Provide the (X, Y) coordinate of the cell's center where the given text is located.  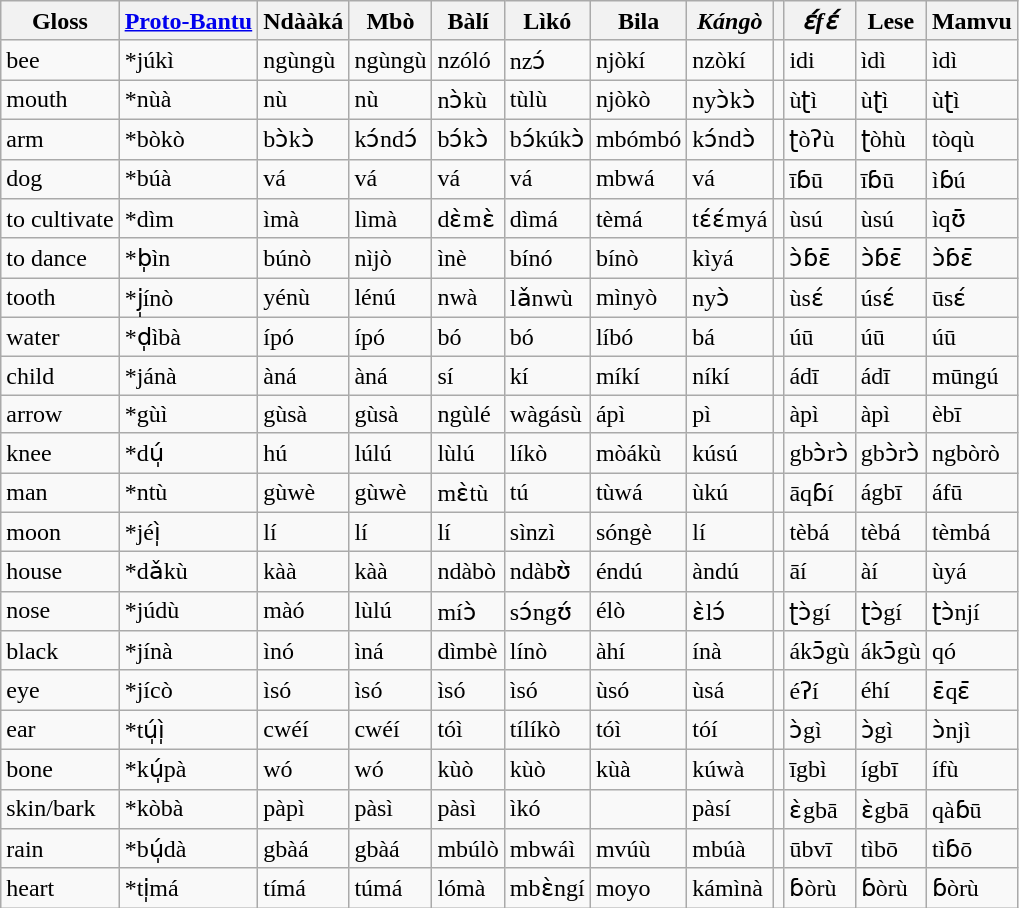
ágbī (890, 492)
qó (972, 651)
*jéì̩ (188, 532)
tílíkò (547, 730)
*búà (188, 179)
mvúù (638, 849)
ngùlé (468, 414)
ɔ̀njì (972, 730)
éndú (638, 572)
bɔ̀kɔ̀ (304, 139)
*ntù (188, 492)
*dìm (188, 219)
úsɛ́ (890, 298)
man (60, 492)
ígbī (890, 769)
kìyá (730, 258)
bone (60, 769)
bɔ́kúkɔ̀ (547, 139)
pàsí (730, 809)
pàpì (304, 809)
ìnó (304, 651)
bee (60, 60)
idi (820, 60)
*tú̩ì̩ (188, 730)
Mbò (390, 21)
lǎnwù (547, 298)
*bòkò (188, 139)
knee (60, 453)
àndú (730, 572)
sɔ́ngʊ́ (547, 611)
rain (60, 849)
*j̩ínò (188, 298)
*bú̩dà (188, 849)
mbwáì (547, 849)
nyɔ̀kɔ̀ (730, 100)
mbómbó (638, 139)
mìnyò (638, 298)
ìnè (468, 258)
īgbì (820, 769)
tɛ́ɛ́myá (730, 219)
nzòkí (730, 60)
ūbvī (820, 849)
sí (468, 376)
nzóló (468, 60)
ndàbò (468, 572)
*gùì (188, 414)
arrow (60, 414)
bá (730, 337)
yénù (304, 298)
house (60, 572)
tìɓō (972, 849)
ūsɛ́ (972, 298)
water (60, 337)
Gloss (60, 21)
bínò (638, 258)
ùsɛ́ (820, 298)
líbó (638, 337)
kúwà (730, 769)
ndàbʊ̀ (547, 572)
ínà (730, 651)
ìkó (547, 809)
tóí (730, 730)
skin/bark (60, 809)
dɛ̀mɛ̀ (468, 219)
moon (60, 532)
ùyá (972, 572)
hú (304, 453)
ífù (972, 769)
āí (820, 572)
sìnzì (547, 532)
njòkò (638, 100)
ɛ̀lɔ́ (730, 611)
màó (304, 611)
níkí (730, 376)
éʔí (820, 690)
kùà (638, 769)
lúlú (390, 453)
heart (60, 888)
*jícò (188, 690)
njòkí (638, 60)
kí (547, 376)
Bàlí (468, 21)
nɔ̀kù (468, 100)
moyo (638, 888)
áfū (972, 492)
ʈɔ̀njí (972, 611)
nwà (468, 298)
tú (547, 492)
Mamvu (972, 21)
mɛ̀tù (468, 492)
eye (60, 690)
dog (60, 179)
àhí (638, 651)
nìjò (390, 258)
*nùà (188, 100)
tèmbá (972, 532)
pì (730, 414)
ɛ́fɛ́ (820, 21)
ápì (638, 414)
*jánà (188, 376)
éhí (890, 690)
nose (60, 611)
*d̩ìbà (188, 337)
kúsú (730, 453)
tùwá (638, 492)
míkí (638, 376)
tùlù (547, 100)
arm (60, 139)
àí (890, 572)
ìqʊ̄ (972, 219)
ìmà (304, 219)
ɛ̄qɛ̄ (972, 690)
nyɔ̀ (730, 298)
*jínà (188, 651)
línò (547, 651)
to dance (60, 258)
tòqù (972, 139)
élò (638, 611)
nzɔ́ (547, 60)
to cultivate (60, 219)
líkò (547, 453)
qàɓū (972, 809)
black (60, 651)
*kú̩pà (188, 769)
ùsó (638, 690)
Ndààká (304, 21)
Kángò (730, 21)
āqɓí (820, 492)
bínó (547, 258)
mūngú (972, 376)
ʈòʔù (820, 139)
ùkú (730, 492)
*júdù (188, 611)
lómà (468, 888)
búnò (304, 258)
lìmà (390, 219)
mbwá (638, 179)
ìná (390, 651)
mbúà (730, 849)
sóngè (638, 532)
Lìkó (547, 21)
mbúlò (468, 849)
wàgásù (547, 414)
bɔ́kɔ̀ (468, 139)
*júkì (188, 60)
èbī (972, 414)
*b̩ìn (188, 258)
mouth (60, 100)
lénú (390, 298)
*kòbà (188, 809)
míɔ̀ (468, 611)
kámìnà (730, 888)
*dǎkù (188, 572)
ìɓú (972, 179)
kɔ́ndɔ̀ (730, 139)
tímá (304, 888)
Bila (638, 21)
Proto-Bantu (188, 21)
*dú̩ (188, 453)
tèmá (638, 219)
dìmá (547, 219)
Lese (890, 21)
mbɛ̀ngí (547, 888)
child (60, 376)
ngbòrò (972, 453)
ùsá (730, 690)
kɔ́ndɔ́ (390, 139)
tìbō (890, 849)
túmá (390, 888)
mòákù (638, 453)
*ti̩má (188, 888)
dìmbè (468, 651)
tooth (60, 298)
ear (60, 730)
ʈòhù (890, 139)
